Return [x, y] of the center of cell containing provided text 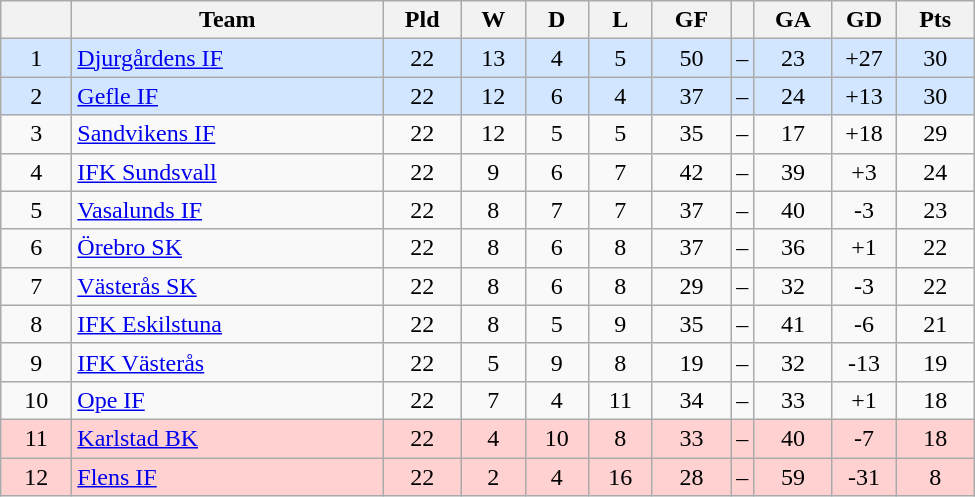
IFK Västerås [228, 362]
21 [936, 324]
50 [692, 58]
36 [794, 248]
GF [692, 20]
+13 [864, 96]
16 [621, 477]
-6 [864, 324]
28 [692, 477]
Gefle IF [228, 96]
-13 [864, 362]
GA [794, 20]
Västerås SK [228, 286]
Karlstad BK [228, 438]
Djurgårdens IF [228, 58]
Flens IF [228, 477]
W [493, 20]
Pld [422, 20]
D [557, 20]
Vasalunds IF [228, 210]
IFK Eskilstuna [228, 324]
13 [493, 58]
L [621, 20]
+3 [864, 172]
Sandvikens IF [228, 134]
42 [692, 172]
-7 [864, 438]
+27 [864, 58]
+18 [864, 134]
Ope IF [228, 400]
34 [692, 400]
Team [228, 20]
59 [794, 477]
Pts [936, 20]
IFK Sundsvall [228, 172]
Örebro SK [228, 248]
-31 [864, 477]
3 [36, 134]
39 [794, 172]
17 [794, 134]
GD [864, 20]
41 [794, 324]
1 [36, 58]
